Capture the cell that displays the provided text and extract its [x, y] central coordinate. 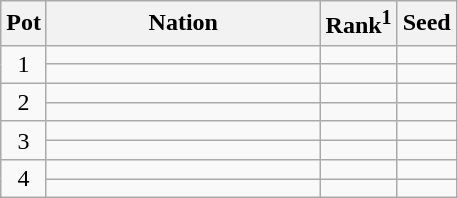
1 [24, 64]
Rank1 [358, 24]
2 [24, 102]
Seed [426, 24]
4 [24, 178]
Nation [183, 24]
3 [24, 140]
Pot [24, 24]
